Find where the given text appears and provide that cell's center as [x, y] coordinate. 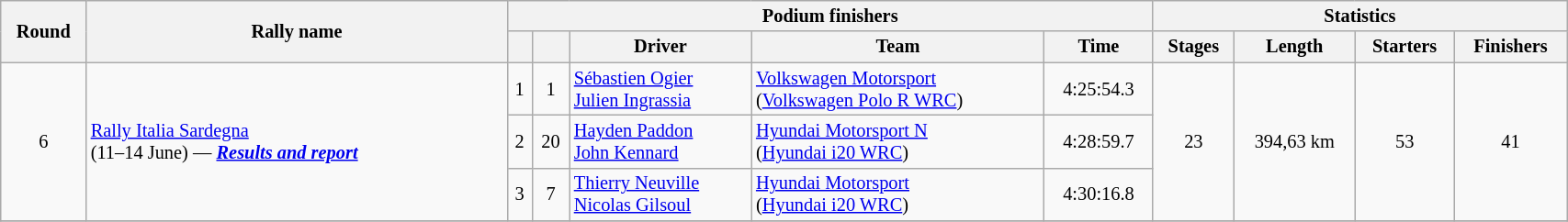
Team [898, 47]
394,63 km [1295, 141]
6 [44, 141]
4:30:16.8 [1099, 194]
Stages [1193, 47]
Time [1099, 47]
Hyundai Motorsport N (Hyundai i20 WRC) [898, 141]
Statistics [1359, 16]
Hyundai Motorsport (Hyundai i20 WRC) [898, 194]
20 [551, 141]
4:25:54.3 [1099, 89]
Sébastien Ogier Julien Ingrassia [660, 89]
7 [551, 194]
53 [1404, 141]
Podium finishers [830, 16]
2 [520, 141]
Starters [1404, 47]
Length [1295, 47]
Finishers [1510, 47]
Round [44, 31]
3 [520, 194]
41 [1510, 141]
Hayden Paddon John Kennard [660, 141]
4:28:59.7 [1099, 141]
Thierry Neuville Nicolas Gilsoul [660, 194]
Rally Italia Sardegna(11–14 June) — Results and report [297, 141]
Driver [660, 47]
Rally name [297, 31]
Volkswagen Motorsport (Volkswagen Polo R WRC) [898, 89]
23 [1193, 141]
